Return the (X, Y) coordinate for the center point of the cell that contains the specified text.  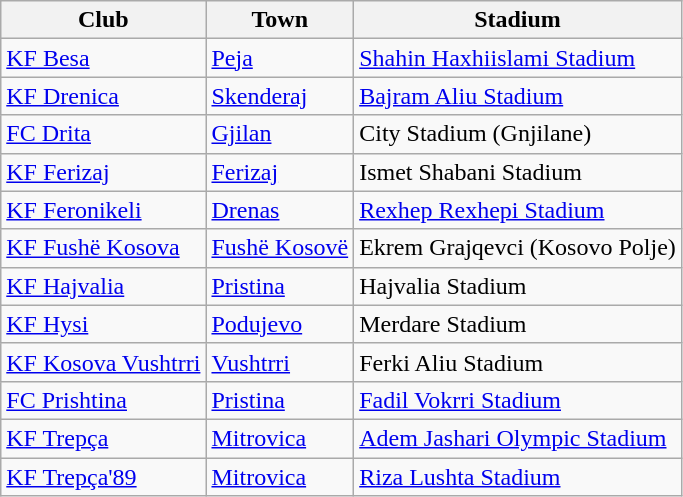
Merdare Stadium (518, 324)
Ferizaj (280, 172)
City Stadium (Gnjilane) (518, 134)
Hajvalia Stadium (518, 286)
Rexhep Rexhepi Stadium (518, 210)
Adem Jashari Olympic Stadium (518, 438)
KF Besa (104, 58)
Ferki Aliu Stadium (518, 362)
KF Fushë Kosova (104, 248)
Fadil Vokrri Stadium (518, 400)
FC Prishtina (104, 400)
Ismet Shabani Stadium (518, 172)
Shahin Haxhiislami Stadium (518, 58)
Peja (280, 58)
KF Drenica (104, 96)
Drenas (280, 210)
KF Ferizaj (104, 172)
KF Hysi (104, 324)
Fushë Kosovë (280, 248)
Podujevo (280, 324)
KF Kosova Vushtrri (104, 362)
Skenderaj (280, 96)
Town (280, 20)
Club (104, 20)
Ekrem Grajqevci (Kosovo Polje) (518, 248)
Gjilan (280, 134)
KF Trepça (104, 438)
Vushtrri (280, 362)
FC Drita (104, 134)
Stadium (518, 20)
Riza Lushta Stadium (518, 477)
KF Feronikeli (104, 210)
KF Trepça'89 (104, 477)
Bajram Aliu Stadium (518, 96)
KF Hajvalia (104, 286)
